Detect which cell encompasses the target text, then output its (x, y) center coordinate. 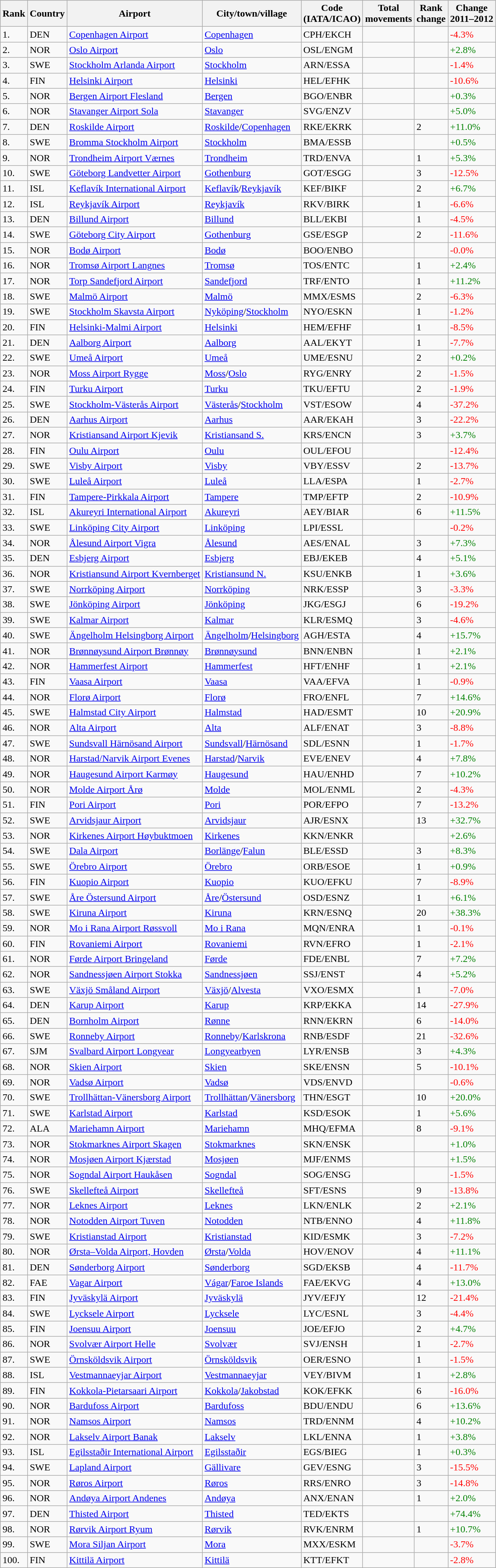
Skellefteå (252, 1190)
Torp Sandefjord Airport (135, 281)
29. (14, 466)
Oulu (252, 451)
LLA/ESPA (332, 481)
Thisted Airport (135, 1514)
ALF/ENAT (332, 728)
Esbjerg (252, 558)
TRD/ENVA (332, 157)
55. (14, 866)
-11.6% (472, 235)
6. (14, 111)
80. (14, 1252)
61. (14, 959)
20. (14, 327)
MXX/ESKM (332, 1545)
Jyväskylä (252, 1298)
Ørsta/Volda (252, 1252)
KLR/ESMQ (332, 620)
AGH/ESTA (332, 635)
TKU/EFTU (332, 389)
-14.0% (472, 1021)
Stokmarknes (252, 1144)
Alta Airport (135, 728)
Umeå Airport (135, 358)
MQN/ENRA (332, 928)
Luleå Airport (135, 481)
-12.5% (472, 173)
SSJ/ENST (332, 974)
Kirkenes Airport Høybuktmoen (135, 836)
Kristiansund N. (252, 574)
Trollhättan-Vänersborg Airport (135, 1098)
Turku Airport (135, 389)
Pori (252, 805)
92. (14, 1437)
-8.5% (472, 327)
Bergen (252, 96)
Luleå (252, 481)
+11.8% (472, 1221)
Keflavík/Reykjavík (252, 188)
KOK/EFKK (332, 1390)
-2.1% (472, 944)
Brønnøysund Airport Brønnøy (135, 651)
Lycksele Airport (135, 1313)
Førde (252, 959)
Tromsø (252, 266)
Kristiansand Airport Kjevik (135, 435)
VAA/EFVA (332, 681)
42. (14, 666)
Göteborg Landvetter Airport (135, 173)
+11.0% (472, 127)
11. (14, 188)
-9.1% (472, 1128)
3. (14, 65)
VEY/BIVM (332, 1375)
+1.0% (472, 1144)
MMX/ESMS (332, 296)
Roskilde/Copenhagen (252, 127)
51. (14, 805)
Keflavík International Airport (135, 188)
Namsos Airport (135, 1421)
+15.7% (472, 635)
AEY/BIAR (332, 512)
81. (14, 1267)
ALA (47, 1128)
-19.2% (472, 604)
59. (14, 928)
NTB/ENNO (332, 1221)
57. (14, 897)
-7.0% (472, 990)
8. (14, 142)
Kalmar Airport (135, 620)
+74.4% (472, 1514)
Växjö Småland Airport (135, 990)
OUL/EFOU (332, 451)
LPI/ESSL (332, 528)
68. (14, 1067)
+13.0% (472, 1283)
+10.7% (472, 1529)
FAE/EKVG (332, 1283)
Moss/Oslo (252, 373)
THN/ESGT (332, 1098)
Turku (252, 389)
+11.1% (472, 1252)
Harstad/Narvik (252, 759)
Sundsvall/Härnösand (252, 743)
19. (14, 312)
Sundsvall Härnösand Airport (135, 743)
-3.7% (472, 1545)
66. (14, 1036)
31. (14, 497)
Trondheim Airport Værnes (135, 157)
83. (14, 1298)
Jönköping (252, 604)
Copenhagen (252, 34)
-10.6% (472, 81)
Leknes (252, 1206)
GEV/ESNG (332, 1468)
Mo i Rana (252, 928)
Rank (14, 14)
Stavanger (252, 111)
BMA/ESSB (332, 142)
Oulu Airport (135, 451)
Lycksele (252, 1313)
71. (14, 1113)
73. (14, 1144)
Halmstad (252, 713)
+7.2% (472, 959)
Bardufoss Airport (135, 1406)
MOL/ENML (332, 789)
JYV/EFJY (332, 1298)
-3.3% (472, 589)
+20.9% (472, 713)
+8.3% (472, 851)
24. (14, 389)
Malmö (252, 296)
Kalmar (252, 620)
50. (14, 789)
Ronneby/Karlskrona (252, 1036)
KRP/EKKA (332, 1005)
Sogndal (252, 1174)
NYO/ESKN (332, 312)
Ängelholm Helsingborg Airport (135, 635)
72. (14, 1128)
Kittilä (252, 1560)
SVG/ENZV (332, 111)
SKN/ENSK (332, 1144)
-12.4% (472, 451)
23. (14, 373)
+2.6% (472, 836)
44. (14, 697)
Mo i Rana Airport Røssvoll (135, 928)
Helsinki Airport (135, 81)
27. (14, 435)
Mariehamn Airport (135, 1128)
60. (14, 944)
Harstad/Narvik Airport Evenes (135, 759)
Rørvik (252, 1529)
Helsinki-Malmi Airport (135, 327)
-1.4% (472, 65)
Lakselv (252, 1437)
RVN/EFRO (332, 944)
Vestmannaeyjar Airport (135, 1375)
ORB/ESOE (332, 866)
12 (431, 1298)
91. (14, 1421)
Hammerfest Airport (135, 666)
Bodø (252, 250)
KUO/EFKU (332, 882)
35. (14, 558)
Ronneby Airport (135, 1036)
+3.6% (472, 574)
96. (14, 1498)
OER/ESNO (332, 1360)
OSD/ESNZ (332, 897)
Molde Airport Årø (135, 789)
Vagar Airport (135, 1283)
Skien Airport (135, 1067)
Kiruna Airport (135, 913)
Visby Airport (135, 466)
-16.0% (472, 1390)
KRS/ENCN (332, 435)
4. (14, 81)
-14.8% (472, 1483)
Norrköping Airport (135, 589)
+20.0% (472, 1098)
93. (14, 1452)
Örnsköldsvik (252, 1360)
Örnsköldsvik Airport (135, 1360)
8 (431, 1128)
BDU/ENDU (332, 1406)
-37.2% (472, 404)
46. (14, 728)
Bornholm Airport (135, 1021)
Røros (252, 1483)
Kristiansund Airport Kvernberget (135, 574)
HAD/ESMT (332, 713)
Arvidsjaur (252, 820)
87. (14, 1360)
RNN/EKRN (332, 1021)
RVK/ENRM (332, 1529)
32. (14, 512)
Billund (252, 219)
-4.5% (472, 219)
5. (14, 96)
17. (14, 281)
Tromsø Airport Langnes (135, 266)
Stockholm-Västerås Airport (135, 404)
+6.1% (472, 897)
+5.3% (472, 157)
Sandnessjøen Airport Stokka (135, 974)
Rørvik Airport Ryum (135, 1529)
Göteborg City Airport (135, 235)
85. (14, 1329)
Kokkola/Jakobstad (252, 1390)
58. (14, 913)
36. (14, 574)
21 (431, 1036)
Svolvær (252, 1344)
25. (14, 404)
Kuopio Airport (135, 882)
1. (14, 34)
-10.1% (472, 1067)
+13.6% (472, 1406)
MHQ/EFMA (332, 1128)
Vadsø (252, 1082)
FRO/ENFL (332, 697)
+0.5% (472, 142)
KID/ESMK (332, 1236)
Sandnessjøen (252, 974)
AJR/ESNX (332, 820)
BGO/ENBR (332, 96)
RYG/ENRY (332, 373)
SFT/ESNS (332, 1190)
52. (14, 820)
Totalmovements (388, 14)
+4.7% (472, 1329)
70. (14, 1098)
Akureyri (252, 512)
Hammerfest (252, 666)
Namsos (252, 1421)
NRK/ESSP (332, 589)
10. (14, 173)
MJF/ENMS (332, 1159)
Aarhus (252, 419)
Florø (252, 697)
Sønderborg (252, 1267)
JKG/ESGJ (332, 604)
40. (14, 635)
41. (14, 651)
Stavanger Airport Sola (135, 111)
Sandefjord (252, 281)
Longyearbyen (252, 1051)
-0.2% (472, 528)
98. (14, 1529)
OSL/ENGM (332, 50)
Notodden Airport Tuven (135, 1221)
48. (14, 759)
Kuopio (252, 882)
Mariehamn (252, 1128)
Ålesund Airport Vigra (135, 543)
TMP/EFTP (332, 497)
Røros Airport (135, 1483)
Örebro (252, 866)
-4.4% (472, 1313)
Thisted (252, 1514)
Skellefteå Airport (135, 1190)
Country (47, 14)
13. (14, 219)
Dala Airport (135, 851)
77. (14, 1206)
+7.8% (472, 759)
76. (14, 1190)
-0.0% (472, 250)
49. (14, 774)
Rovaniemi Airport (135, 944)
RNB/ESDF (332, 1036)
Kristianstad (252, 1236)
Bromma Stockholm Airport (135, 142)
KTT/EFKT (332, 1560)
+14.6% (472, 697)
HEL/EFHK (332, 81)
Bodø Airport (135, 250)
Trondheim (252, 157)
GSE/ESGP (332, 235)
74. (14, 1159)
Rankchange (431, 14)
HEM/EFHF (332, 327)
Örebro Airport (135, 866)
9 (431, 1190)
12. (14, 204)
Joensuu Airport (135, 1329)
88. (14, 1375)
Reykjavík (252, 204)
LYR/ENSB (332, 1051)
Kristiansand S. (252, 435)
Egilsstaðir International Airport (135, 1452)
64. (14, 1005)
Code(IATA/ICAO) (332, 14)
82. (14, 1283)
Karup Airport (135, 1005)
Alta (252, 728)
SVJ/ENSH (332, 1344)
+38.3% (472, 913)
63. (14, 990)
Andøya (252, 1498)
-0.6% (472, 1082)
KKN/ENKR (332, 836)
22. (14, 358)
Notodden (252, 1221)
94. (14, 1468)
95. (14, 1483)
+7.3% (472, 543)
-1.2% (472, 312)
RRS/ENRO (332, 1483)
TED/EKTS (332, 1514)
Reykjavík Airport (135, 204)
+5.1% (472, 558)
Stokmarknes Airport Skagen (135, 1144)
20 (431, 913)
Jönköping Airport (135, 604)
SDL/ESNN (332, 743)
RKE/EKRK (332, 127)
Copenhagen Airport (135, 34)
Stockholm Skavsta Airport (135, 312)
Mosjøen (252, 1159)
SGD/EKSB (332, 1267)
Västerås/Stockholm (252, 404)
Kiruna (252, 913)
-1.9% (472, 389)
Bardufoss (252, 1406)
Åre/Östersund (252, 897)
+2.4% (472, 266)
-7.2% (472, 1236)
65. (14, 1021)
75. (14, 1174)
AAR/EKAH (332, 419)
Haugesund Airport Karmøy (135, 774)
Oslo (252, 50)
-32.6% (472, 1036)
-13.8% (472, 1190)
Vestmannaeyjar (252, 1375)
-15.5% (472, 1468)
Esbjerg Airport (135, 558)
14 (431, 1005)
+2.0% (472, 1498)
Mosjøen Airport Kjærstad (135, 1159)
-10.9% (472, 497)
84. (14, 1313)
-8.8% (472, 728)
Vaasa (252, 681)
CPH/EKCH (332, 34)
-8.9% (472, 882)
-6.3% (472, 296)
AAL/EKYT (332, 343)
Vágar/Faroe Islands (252, 1283)
-13.7% (472, 466)
+3.7% (472, 435)
KSU/ENKB (332, 574)
Svolvær Airport Helle (135, 1344)
HOV/ENOV (332, 1252)
7. (14, 127)
+32.7% (472, 820)
Bergen Airport Flesland (135, 96)
54. (14, 851)
SOG/ENSG (332, 1174)
Rønne (252, 1021)
VBY/ESSV (332, 466)
Leknes Airport (135, 1206)
+5.6% (472, 1113)
30. (14, 481)
ANX/ENAN (332, 1498)
-6.6% (472, 204)
Florø Airport (135, 697)
Mora Siljan Airport (135, 1545)
Aarhus Airport (135, 419)
Ängelholm/Helsingborg (252, 635)
+0.9% (472, 866)
Arvidsjaur Airport (135, 820)
38. (14, 604)
Sogndal Airport Haukåsen (135, 1174)
FDE/ENBL (332, 959)
JOE/EFJO (332, 1329)
9. (14, 157)
Brønnøysund (252, 651)
LKN/ENLK (332, 1206)
Joensuu (252, 1329)
Norrköping (252, 589)
Karup (252, 1005)
Rovaniemi (252, 944)
18. (14, 296)
47. (14, 743)
-11.7% (472, 1267)
45. (14, 713)
Tampere-Pirkkala Airport (135, 497)
SKE/ENSN (332, 1067)
Linköping City Airport (135, 528)
Akureyri International Airport (135, 512)
Ålesund (252, 543)
62. (14, 974)
Molde (252, 789)
Mora (252, 1545)
39. (14, 620)
Vaasa Airport (135, 681)
26. (14, 419)
Kirkenes (252, 836)
Egilsstaðir (252, 1452)
Skien (252, 1067)
TRF/ENTO (332, 281)
Kristianstad Airport (135, 1236)
+3.8% (472, 1437)
KSD/ESOK (332, 1113)
97. (14, 1514)
Svalbard Airport Longyear (135, 1051)
Linköping (252, 528)
+4.3% (472, 1051)
100. (14, 1560)
+1.5% (472, 1159)
Change2011–2012 (472, 14)
Moss Airport Rygge (135, 373)
Førde Airport Bringeland (135, 959)
33. (14, 528)
AES/ENAL (332, 543)
+11.5% (472, 512)
5 (431, 1067)
78. (14, 1221)
RKV/BIRK (332, 204)
VDS/ENVD (332, 1082)
Gällivare (252, 1468)
Kittilä Airport (135, 1560)
Visby (252, 466)
Roskilde Airport (135, 127)
90. (14, 1406)
Vadsø Airport (135, 1082)
Tampere (252, 497)
15. (14, 250)
HAU/ENHD (332, 774)
+6.7% (472, 188)
VST/ESOW (332, 404)
Kokkola-Pietarsaari Airport (135, 1390)
Airport (135, 14)
-0.1% (472, 928)
79. (14, 1236)
EVE/ENEV (332, 759)
+11.2% (472, 281)
-13.2% (472, 805)
-2.8% (472, 1560)
BOO/ENBO (332, 250)
Aalborg Airport (135, 343)
POR/EFPO (332, 805)
KEF/BIKF (332, 188)
HFT/ENHF (332, 666)
Sønderborg Airport (135, 1267)
Trollhättan/Vänersborg (252, 1098)
-27.9% (472, 1005)
LYC/ESNL (332, 1313)
-0.9% (472, 681)
37. (14, 589)
Nyköping/Stockholm (252, 312)
TRD/ENNM (332, 1421)
Åre Östersund Airport (135, 897)
Halmstad City Airport (135, 713)
SJM (47, 1051)
EBJ/EKEB (332, 558)
21. (14, 343)
Aalborg (252, 343)
City/town/village (252, 14)
-1.7% (472, 743)
BLL/EKBI (332, 219)
GOT/ESGG (332, 173)
Jyväskylä Airport (135, 1298)
28. (14, 451)
2. (14, 50)
Karlstad Airport (135, 1113)
43. (14, 681)
69. (14, 1082)
ARN/ESSA (332, 65)
16. (14, 266)
34. (14, 543)
+5.0% (472, 111)
Växjö/Alvesta (252, 990)
KRN/ESNQ (332, 913)
Billund Airport (135, 219)
Ørsta–Volda Airport, Hovden (135, 1252)
Karlstad (252, 1113)
-21.4% (472, 1298)
Pori Airport (135, 805)
14. (14, 235)
BNN/ENBN (332, 651)
FAE (47, 1283)
56. (14, 882)
-22.2% (472, 419)
99. (14, 1545)
UME/ESNU (332, 358)
+5.2% (472, 974)
86. (14, 1344)
BLE/ESSD (332, 851)
89. (14, 1390)
Stockholm Arlanda Airport (135, 65)
53. (14, 836)
Lakselv Airport Banak (135, 1437)
-4.6% (472, 620)
-7.7% (472, 343)
LKL/ENNA (332, 1437)
Malmö Airport (135, 296)
Umeå (252, 358)
Andøya Airport Andenes (135, 1498)
VXO/ESMX (332, 990)
Lapland Airport (135, 1468)
Oslo Airport (135, 50)
13 (431, 820)
TOS/ENTC (332, 266)
Borlänge/Falun (252, 851)
Haugesund (252, 774)
67. (14, 1051)
EGS/BIEG (332, 1452)
+0.2% (472, 358)
